Locate the cell with the specified text and output its [X, Y] center coordinate. 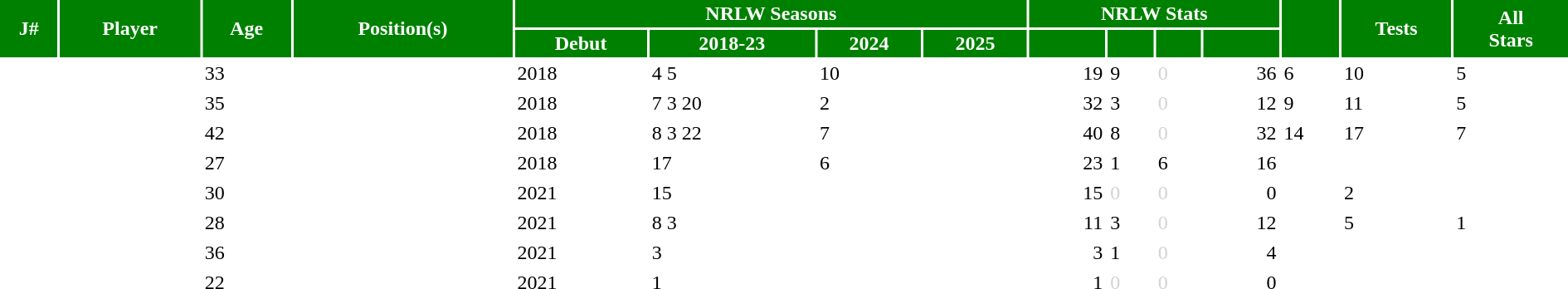
35 [247, 103]
Age [247, 28]
28 [247, 223]
All Stars [1511, 28]
NRLW Stats [1154, 13]
7 3 20 [732, 103]
42 [247, 133]
23 [1067, 163]
30 [247, 193]
8 3 22 [732, 133]
Player [130, 28]
J# [29, 28]
40 [1067, 133]
4 [1241, 252]
4 5 [732, 73]
27 [247, 163]
Tests [1396, 28]
14 [1310, 133]
2025 [976, 43]
Position(s) [402, 28]
Debut [581, 43]
2024 [869, 43]
19 [1067, 73]
8 3 [732, 223]
NRLW Seasons [772, 13]
33 [247, 73]
2018-23 [732, 43]
16 [1241, 163]
8 [1130, 133]
